Extract the (x, y) coordinate from the center of the cell holding the provided text.  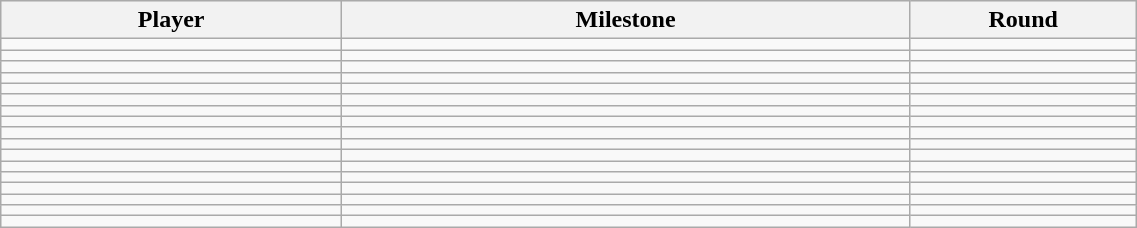
Round (1024, 20)
Player (172, 20)
Milestone (626, 20)
